Determine the (X, Y) coordinate at the center of the cell enclosing the given text.  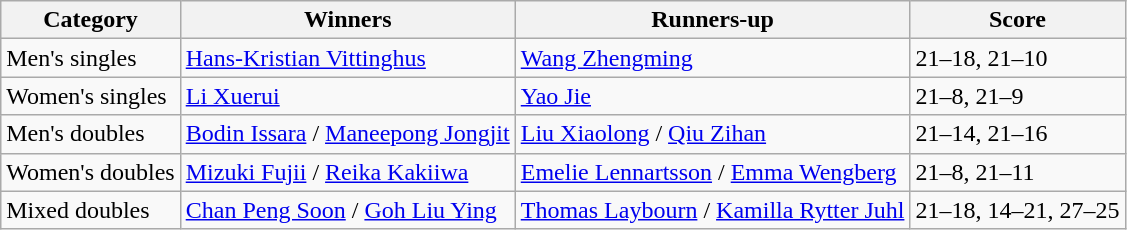
Bodin Issara / Maneepong Jongjit (348, 134)
Score (1018, 20)
Thomas Laybourn / Kamilla Rytter Juhl (712, 210)
21–8, 21–11 (1018, 172)
Hans-Kristian Vittinghus (348, 58)
Chan Peng Soon / Goh Liu Ying (348, 210)
Li Xuerui (348, 96)
Men's singles (90, 58)
Wang Zhengming (712, 58)
21–18, 14–21, 27–25 (1018, 210)
Mizuki Fujii / Reika Kakiiwa (348, 172)
Emelie Lennartsson / Emma Wengberg (712, 172)
Category (90, 20)
Women's singles (90, 96)
21–14, 21–16 (1018, 134)
21–18, 21–10 (1018, 58)
Runners-up (712, 20)
Yao Jie (712, 96)
Winners (348, 20)
Mixed doubles (90, 210)
Liu Xiaolong / Qiu Zihan (712, 134)
21–8, 21–9 (1018, 96)
Women's doubles (90, 172)
Men's doubles (90, 134)
